Capture the cell that displays the provided text and extract its (x, y) central coordinate. 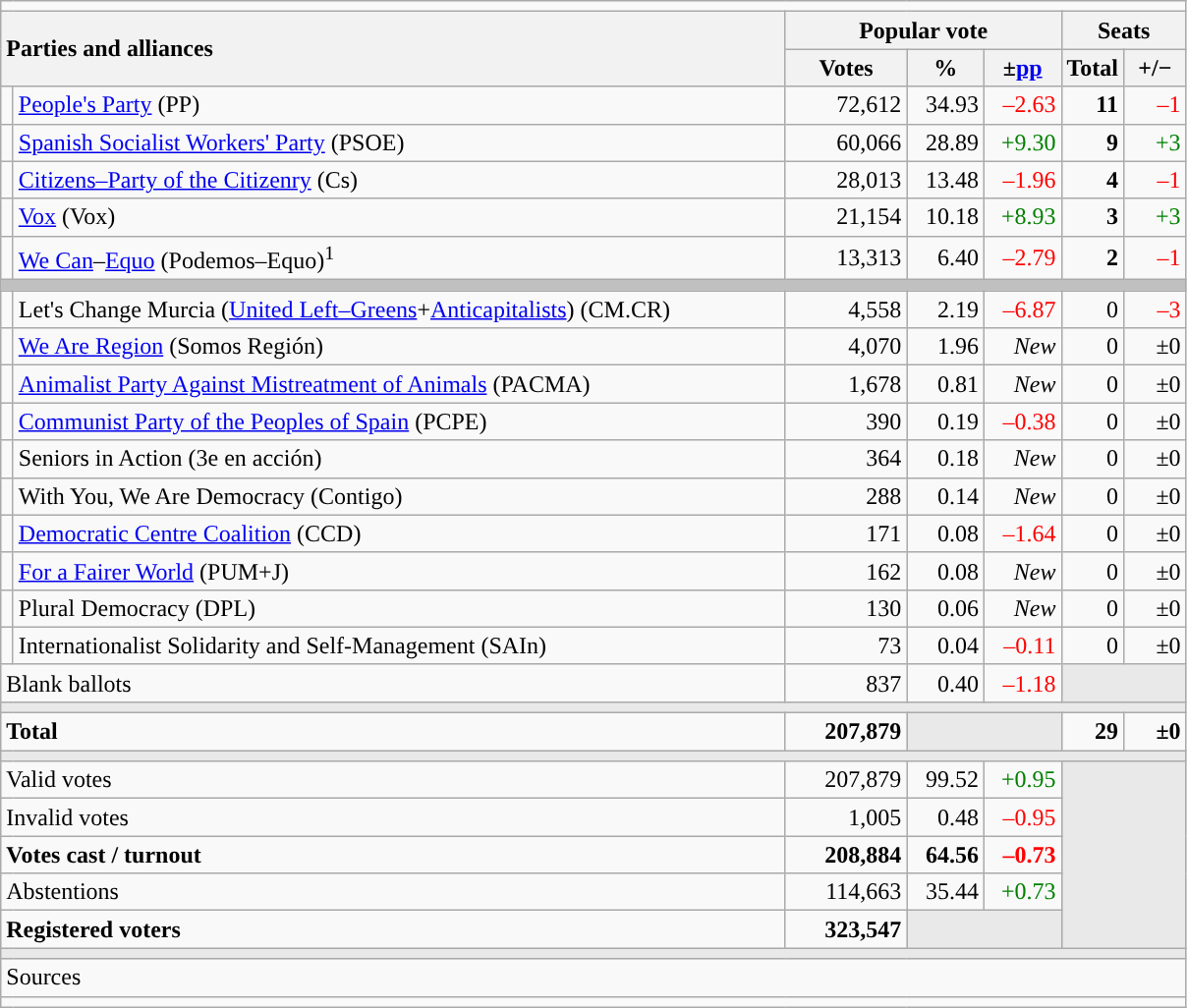
±pp (1022, 68)
1.96 (945, 347)
We Can–Equo (Podemos–Equo)1 (399, 257)
Plural Democracy (DPL) (399, 608)
For a Fairer World (PUM+J) (399, 571)
Spanish Socialist Workers' Party (PSOE) (399, 142)
Votes (846, 68)
–0.11 (1022, 645)
21,154 (846, 217)
11 (1093, 105)
9 (1093, 142)
+/− (1156, 68)
Invalid votes (393, 817)
4,558 (846, 309)
0.14 (945, 496)
–2.79 (1022, 257)
Valid votes (393, 780)
We Are Region (Somos Región) (399, 347)
–3 (1156, 309)
–0.95 (1022, 817)
0.04 (945, 645)
–6.87 (1022, 309)
288 (846, 496)
0.19 (945, 421)
73 (846, 645)
Communist Party of the Peoples of Spain (PCPE) (399, 421)
0.81 (945, 384)
323,547 (846, 929)
Let's Change Murcia (United Left–Greens+Anticapitalists) (CM.CR) (399, 309)
64.56 (945, 855)
Citizens–Party of the Citizenry (Cs) (399, 180)
28,013 (846, 180)
208,884 (846, 855)
2 (1093, 257)
–1.96 (1022, 180)
364 (846, 459)
162 (846, 571)
0.18 (945, 459)
Internationalist Solidarity and Self-Management (SAIn) (399, 645)
13,313 (846, 257)
0.06 (945, 608)
Sources (593, 978)
+9.30 (1022, 142)
People's Party (PP) (399, 105)
837 (846, 683)
1,678 (846, 384)
0.40 (945, 683)
390 (846, 421)
72,612 (846, 105)
Seats (1124, 30)
Registered voters (393, 929)
6.40 (945, 257)
34.93 (945, 105)
29 (1093, 732)
2.19 (945, 309)
+8.93 (1022, 217)
0.48 (945, 817)
171 (846, 533)
Animalist Party Against Mistreatment of Animals (PACMA) (399, 384)
Votes cast / turnout (393, 855)
Blank ballots (393, 683)
60,066 (846, 142)
% (945, 68)
13.48 (945, 180)
Parties and alliances (393, 49)
99.52 (945, 780)
114,663 (846, 892)
Abstentions (393, 892)
1,005 (846, 817)
Popular vote (924, 30)
–0.38 (1022, 421)
35.44 (945, 892)
Seniors in Action (3e en acción) (399, 459)
With You, We Are Democracy (Contigo) (399, 496)
28.89 (945, 142)
–0.73 (1022, 855)
4,070 (846, 347)
10.18 (945, 217)
–2.63 (1022, 105)
Democratic Centre Coalition (CCD) (399, 533)
+0.73 (1022, 892)
+0.95 (1022, 780)
130 (846, 608)
–1.18 (1022, 683)
–1.64 (1022, 533)
Vox (Vox) (399, 217)
3 (1093, 217)
4 (1093, 180)
